From the cell containing the given text, extract its center point as [x, y] coordinate. 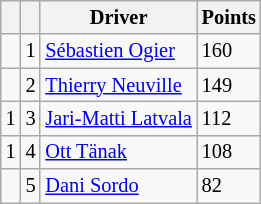
108 [229, 152]
Ott Tänak [118, 152]
2 [31, 85]
82 [229, 186]
3 [31, 118]
5 [31, 186]
Sébastien Ogier [118, 51]
Points [229, 17]
149 [229, 85]
160 [229, 51]
Driver [118, 17]
112 [229, 118]
4 [31, 152]
Dani Sordo [118, 186]
Jari-Matti Latvala [118, 118]
Thierry Neuville [118, 85]
